Find where the given text appears and provide that cell's center as [x, y] coordinate. 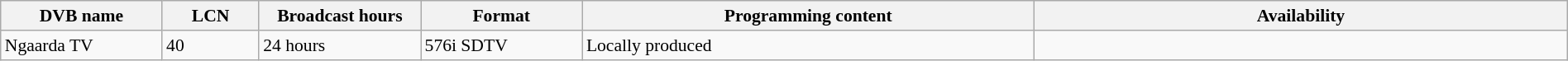
Ngaarda TV [81, 45]
DVB name [81, 16]
Availability [1302, 16]
LCN [210, 16]
40 [210, 45]
576i SDTV [501, 45]
Broadcast hours [339, 16]
24 hours [339, 45]
Format [501, 16]
Locally produced [809, 45]
Programming content [809, 16]
